From the cell containing the given text, extract its center point as [x, y] coordinate. 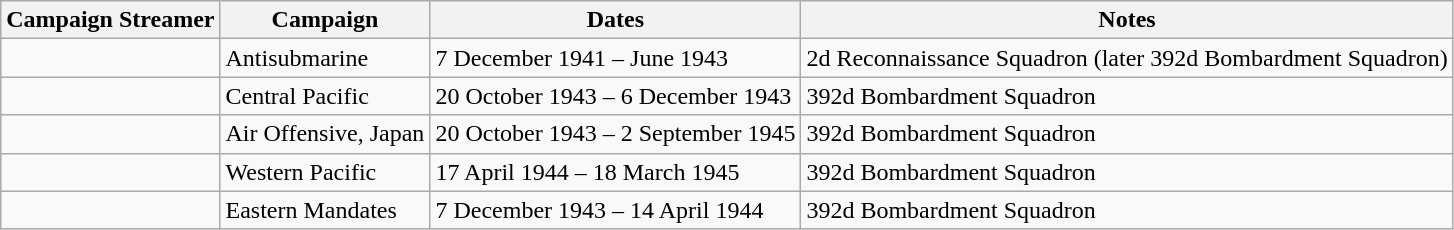
Eastern Mandates [325, 210]
7 December 1941 – June 1943 [616, 58]
Notes [1127, 20]
2d Reconnaissance Squadron (later 392d Bombardment Squadron) [1127, 58]
Western Pacific [325, 172]
Antisubmarine [325, 58]
20 October 1943 – 6 December 1943 [616, 96]
17 April 1944 – 18 March 1945 [616, 172]
20 October 1943 – 2 September 1945 [616, 134]
Dates [616, 20]
7 December 1943 – 14 April 1944 [616, 210]
Central Pacific [325, 96]
Campaign Streamer [110, 20]
Air Offensive, Japan [325, 134]
Campaign [325, 20]
